For the text-containing cell, return its midpoint in [x, y] coordinate format. 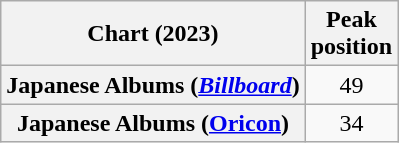
Japanese Albums (Oricon) [153, 123]
Japanese Albums (Billboard) [153, 85]
34 [351, 123]
Chart (2023) [153, 34]
49 [351, 85]
Peakposition [351, 34]
